Provide the [x, y] coordinate of the cell's center where the given text is located.  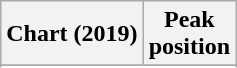
Peakposition [189, 34]
Chart (2019) [72, 34]
